Locate the cell with the specified text and output its (x, y) center coordinate. 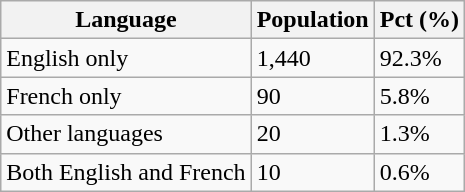
5.8% (419, 96)
Both English and French (126, 172)
1.3% (419, 134)
Other languages (126, 134)
Language (126, 20)
1,440 (312, 58)
English only (126, 58)
90 (312, 96)
20 (312, 134)
French only (126, 96)
Population (312, 20)
0.6% (419, 172)
10 (312, 172)
Pct (%) (419, 20)
92.3% (419, 58)
